Find where the given text appears and provide that cell's center as (X, Y) coordinate. 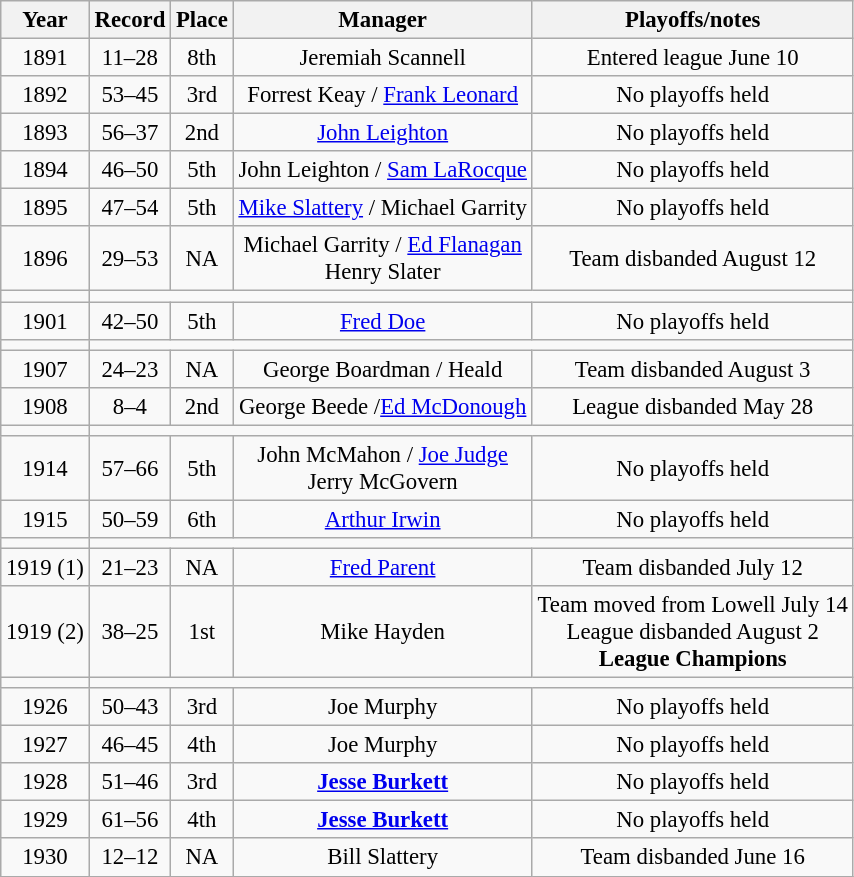
1929 (45, 820)
47–54 (130, 208)
1930 (45, 858)
1891 (45, 58)
Playoffs/notes (692, 20)
Bill Slattery (382, 858)
42–50 (130, 321)
38–25 (130, 632)
1919 (2) (45, 632)
1914 (45, 468)
Forrest Keay / Frank Leonard (382, 95)
Team disbanded July 12 (692, 567)
24–23 (130, 369)
John Leighton / Sam LaRocque (382, 170)
Michael Garrity / Ed Flanagan Henry Slater (382, 258)
50–59 (130, 519)
56–37 (130, 133)
Team moved from Lowell July 14League disbanded August 2League Champions (692, 632)
51–46 (130, 782)
1915 (45, 519)
21–23 (130, 567)
Team disbanded June 16 (692, 858)
George Beede /Ed McDonough (382, 406)
Year (45, 20)
6th (202, 519)
46–50 (130, 170)
John McMahon / Joe Judge Jerry McGovern (382, 468)
1928 (45, 782)
Mike Hayden (382, 632)
1926 (45, 707)
Record (130, 20)
1896 (45, 258)
1908 (45, 406)
8th (202, 58)
1st (202, 632)
1894 (45, 170)
11–28 (130, 58)
League disbanded May 28 (692, 406)
Place (202, 20)
1893 (45, 133)
Arthur Irwin (382, 519)
Entered league June 10 (692, 58)
1901 (45, 321)
Jeremiah Scannell (382, 58)
Mike Slattery / Michael Garrity (382, 208)
61–56 (130, 820)
George Boardman / Heald (382, 369)
1927 (45, 745)
57–66 (130, 468)
Team disbanded August 3 (692, 369)
Fred Doe (382, 321)
53–45 (130, 95)
Fred Parent (382, 567)
1895 (45, 208)
50–43 (130, 707)
46–45 (130, 745)
1907 (45, 369)
1892 (45, 95)
29–53 (130, 258)
12–12 (130, 858)
John Leighton (382, 133)
Team disbanded August 12 (692, 258)
1919 (1) (45, 567)
8–4 (130, 406)
Manager (382, 20)
